Locate the cell with the specified text and output its (X, Y) center coordinate. 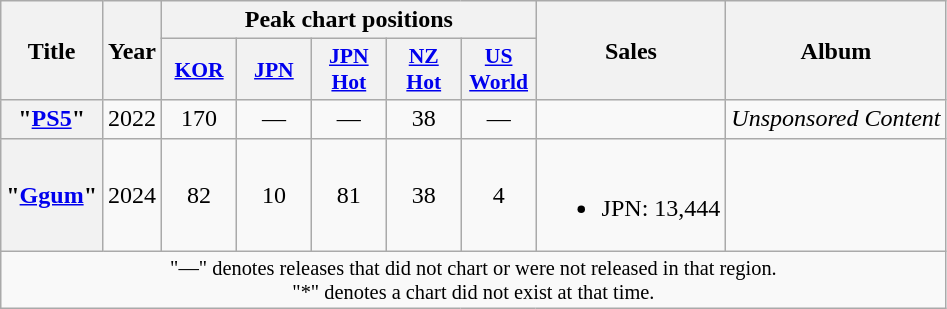
2022 (132, 119)
"—" denotes releases that did not chart or were not released in that region."*" denotes a chart did not exist at that time. (474, 280)
2024 (132, 194)
81 (348, 194)
10 (274, 194)
170 (200, 119)
JPNHot (348, 70)
JPN: 13,444 (631, 194)
NZHot (424, 70)
Year (132, 50)
Peak chart positions (350, 20)
JPN (274, 70)
"PS5" (52, 119)
4 (498, 194)
KOR (200, 70)
Unsponsored Content (836, 119)
"Ggum" (52, 194)
USWorld (498, 70)
Sales (631, 50)
Album (836, 50)
Title (52, 50)
82 (200, 194)
